Scan for the cell matching the given text and deliver its (x, y) coordinate at center. 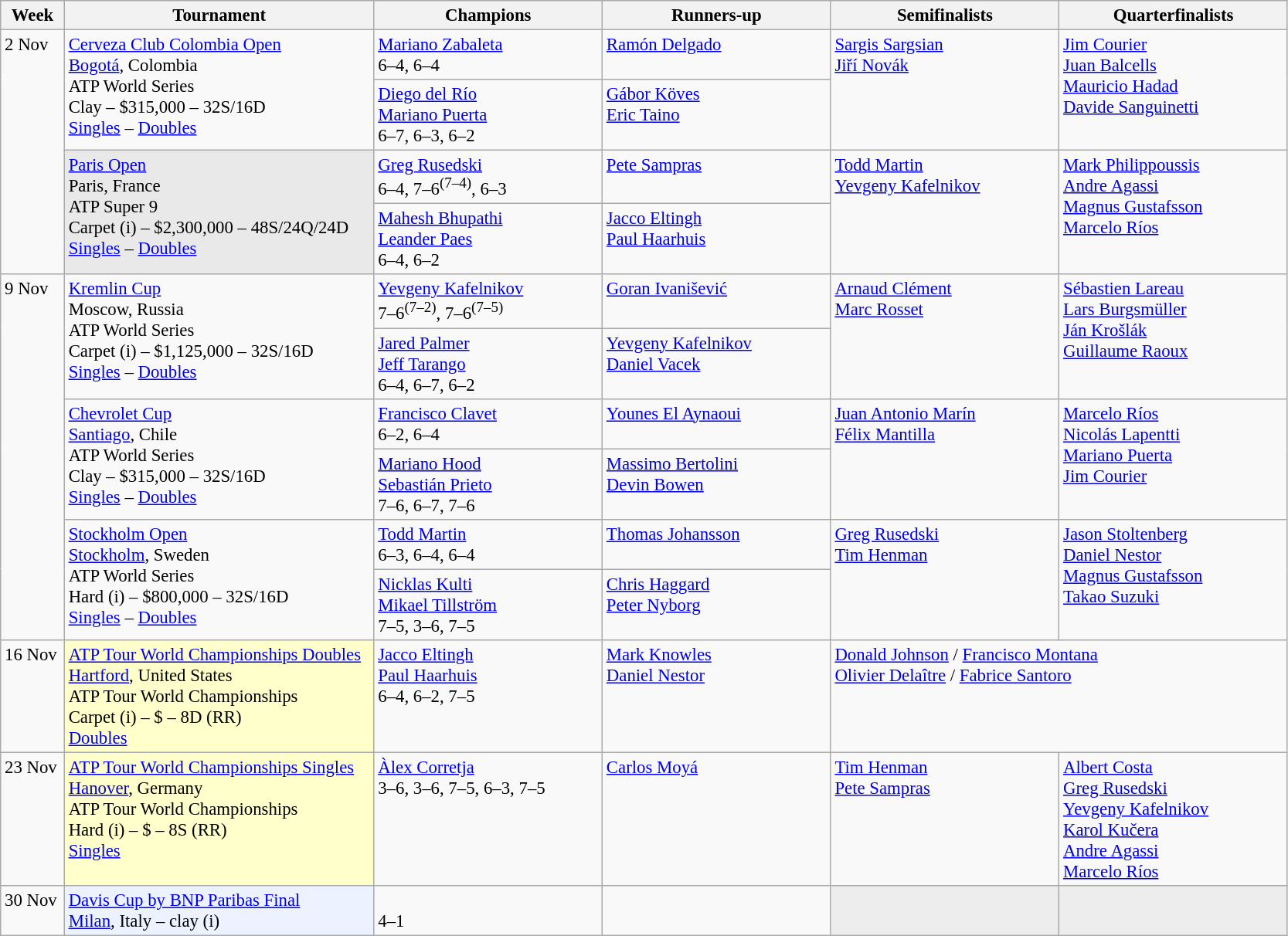
Pete Sampras (717, 178)
Yevgeny Kafelnikov Daniel Vacek (717, 364)
Cerveza Club Colombia OpenBogotá, ColombiaATP World SeriesClay – $315,000 – 32S/16DSingles – Doubles (219, 90)
Tournament (219, 15)
Week (32, 15)
Mariano Zabaleta6–4, 6–4 (488, 56)
Greg Rusedski6–4, 7–6(7–4), 6–3 (488, 178)
Mariano Hood Sebastián Prieto7–6, 6–7, 7–6 (488, 484)
Chris Haggard Peter Nyborg (717, 605)
Jacco Eltingh Paul Haarhuis (717, 239)
Jim Courier Juan Balcells Mauricio Hadad Davide Sanguinetti (1174, 90)
2 Nov (32, 153)
Donald Johnson / Francisco Montana Olivier Delaître / Fabrice Santoro (1059, 697)
Greg Rusedski Tim Henman (945, 579)
Mahesh Bhupathi Leander Paes6–4, 6–2 (488, 239)
Nicklas Kulti Mikael Tillström7–5, 3–6, 7–5 (488, 605)
Davis Cup by BNP Paribas FinalMilan, Italy – clay (i) (219, 911)
Runners-up (717, 15)
Albert Costa Greg Rusedski Yevgeny Kafelnikov Karol Kučera Andre Agassi Marcelo Ríos (1174, 819)
Jared Palmer Jeff Tarango6–4, 6–7, 6–2 (488, 364)
Juan Antonio Marín Félix Mantilla (945, 459)
Francisco Clavet6–2, 6–4 (488, 423)
4–1 (488, 911)
Jason Stoltenberg Daniel Nestor Magnus Gustafsson Takao Suzuki (1174, 579)
ATP Tour World Championships DoublesHartford, United StatesATP Tour World ChampionshipsCarpet (i) – $ – 8D (RR)Doubles (219, 697)
30 Nov (32, 911)
Yevgeny Kafelnikov7–6(7–2), 7–6(7–5) (488, 301)
Quarterfinalists (1174, 15)
Younes El Aynaoui (717, 423)
Stockholm OpenStockholm, Sweden ATP World SeriesHard (i) – $800,000 – 32S/16DSingles – Doubles (219, 579)
23 Nov (32, 819)
Arnaud Clément Marc Rosset (945, 337)
Champions (488, 15)
Jacco Eltingh Paul Haarhuis 6–4, 6–2, 7–5 (488, 697)
Semifinalists (945, 15)
Todd Martin6–3, 6–4, 6–4 (488, 544)
Tim Henman Pete Sampras (945, 819)
Massimo Bertolini Devin Bowen (717, 484)
Carlos Moyá (717, 819)
16 Nov (32, 697)
Goran Ivanišević (717, 301)
Marcelo Ríos Nicolás Lapentti Mariano Puerta Jim Courier (1174, 459)
Àlex Corretja 3–6, 3–6, 7–5, 6–3, 7–5 (488, 819)
Mark Knowles Daniel Nestor (717, 697)
Thomas Johansson (717, 544)
Gábor Köves Eric Taino (717, 115)
Mark Philippoussis Andre Agassi Magnus Gustafsson Marcelo Ríos (1174, 213)
Diego del Río Mariano Puerta 6–7, 6–3, 6–2 (488, 115)
Todd Martin Yevgeny Kafelnikov (945, 213)
Ramón Delgado (717, 56)
Sébastien Lareau Lars Burgsmüller Ján Krošlák Guillaume Raoux (1174, 337)
9 Nov (32, 457)
Chevrolet CupSantiago, Chile ATP World SeriesClay – $315,000 – 32S/16DSingles – Doubles (219, 459)
Paris OpenParis, FranceATP Super 9Carpet (i) – $2,300,000 – 48S/24Q/24DSingles – Doubles (219, 213)
Kremlin CupMoscow, Russia ATP World SeriesCarpet (i) – $1,125,000 – 32S/16DSingles – Doubles (219, 337)
Sargis Sargsian Jiří Novák (945, 90)
ATP Tour World Championships SinglesHanover, GermanyATP Tour World ChampionshipsHard (i) – $ – 8S (RR)Singles (219, 819)
